Extract the (x, y) coordinate from the center of the cell holding the provided text.  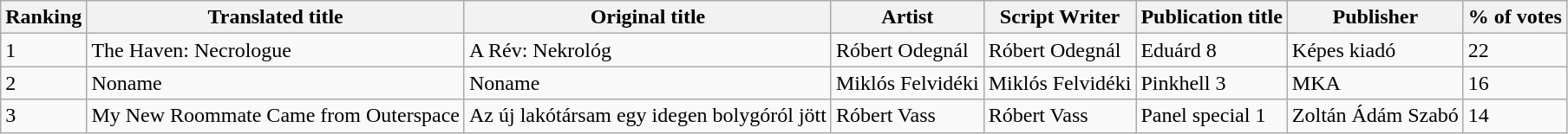
% of votes (1514, 17)
Translated title (276, 17)
Publication title (1212, 17)
2 (43, 83)
Zoltán Ádám Szabó (1375, 116)
Original title (647, 17)
16 (1514, 83)
Publisher (1375, 17)
Pinkhell 3 (1212, 83)
The Haven: Necrologue (276, 50)
My New Roommate Came from Outerspace (276, 116)
14 (1514, 116)
Ranking (43, 17)
Panel special 1 (1212, 116)
A Rév: Nekrológ (647, 50)
MKA (1375, 83)
1 (43, 50)
Artist (907, 17)
3 (43, 116)
Az új lakótársam egy idegen bolygóról jött (647, 116)
Képes kiadó (1375, 50)
Eduárd 8 (1212, 50)
Script Writer (1060, 17)
22 (1514, 50)
